Return [X, Y] of the center of cell containing provided text 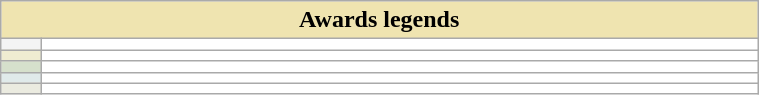
Awards legends [380, 20]
